Detect which cell encompasses the target text, then output its (X, Y) center coordinate. 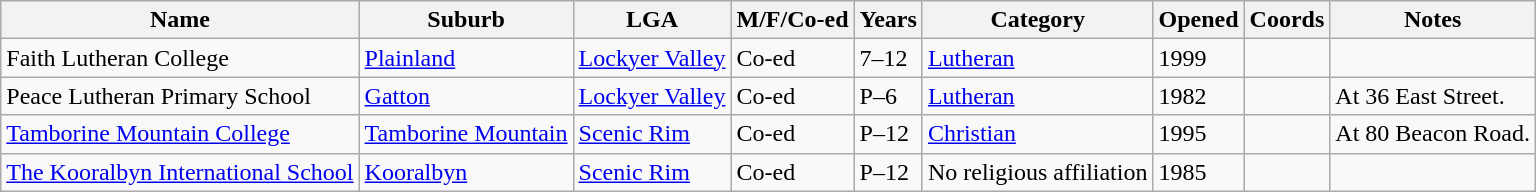
P–6 (888, 96)
Plainland (466, 58)
M/F/Co-ed (792, 20)
At 80 Beacon Road. (1433, 134)
1995 (1198, 134)
Christian (1038, 134)
1982 (1198, 96)
Tamborine Mountain College (180, 134)
Suburb (466, 20)
1999 (1198, 58)
Kooralbyn (466, 172)
Faith Lutheran College (180, 58)
No religious affiliation (1038, 172)
Gatton (466, 96)
Name (180, 20)
Years (888, 20)
Tamborine Mountain (466, 134)
Notes (1433, 20)
1985 (1198, 172)
The Kooralbyn International School (180, 172)
7–12 (888, 58)
Coords (1287, 20)
At 36 East Street. (1433, 96)
Opened (1198, 20)
LGA (652, 20)
Category (1038, 20)
Peace Lutheran Primary School (180, 96)
